From the cell containing the given text, extract its center point as (X, Y) coordinate. 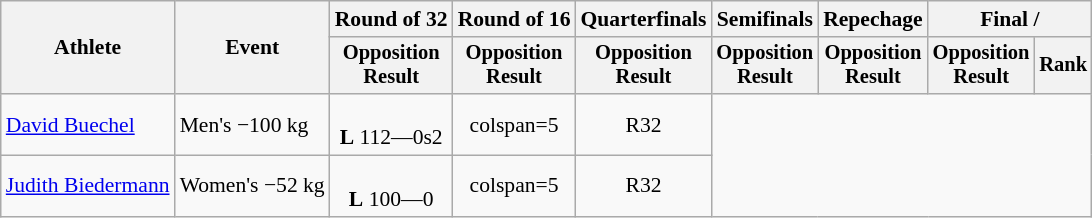
Repechage (873, 19)
Women's −52 kg (252, 186)
Judith Biedermann (88, 186)
Quarterfinals (643, 19)
Semifinals (766, 19)
Round of 32 (392, 19)
Athlete (88, 48)
Men's −100 kg (252, 124)
Event (252, 48)
L 100—0 (392, 186)
L 112—0s2 (392, 124)
David Buechel (88, 124)
Final / (1010, 19)
Rank (1063, 66)
Round of 16 (514, 19)
